Search for the cell housing the specified text and yield its [x, y] center coordinate. 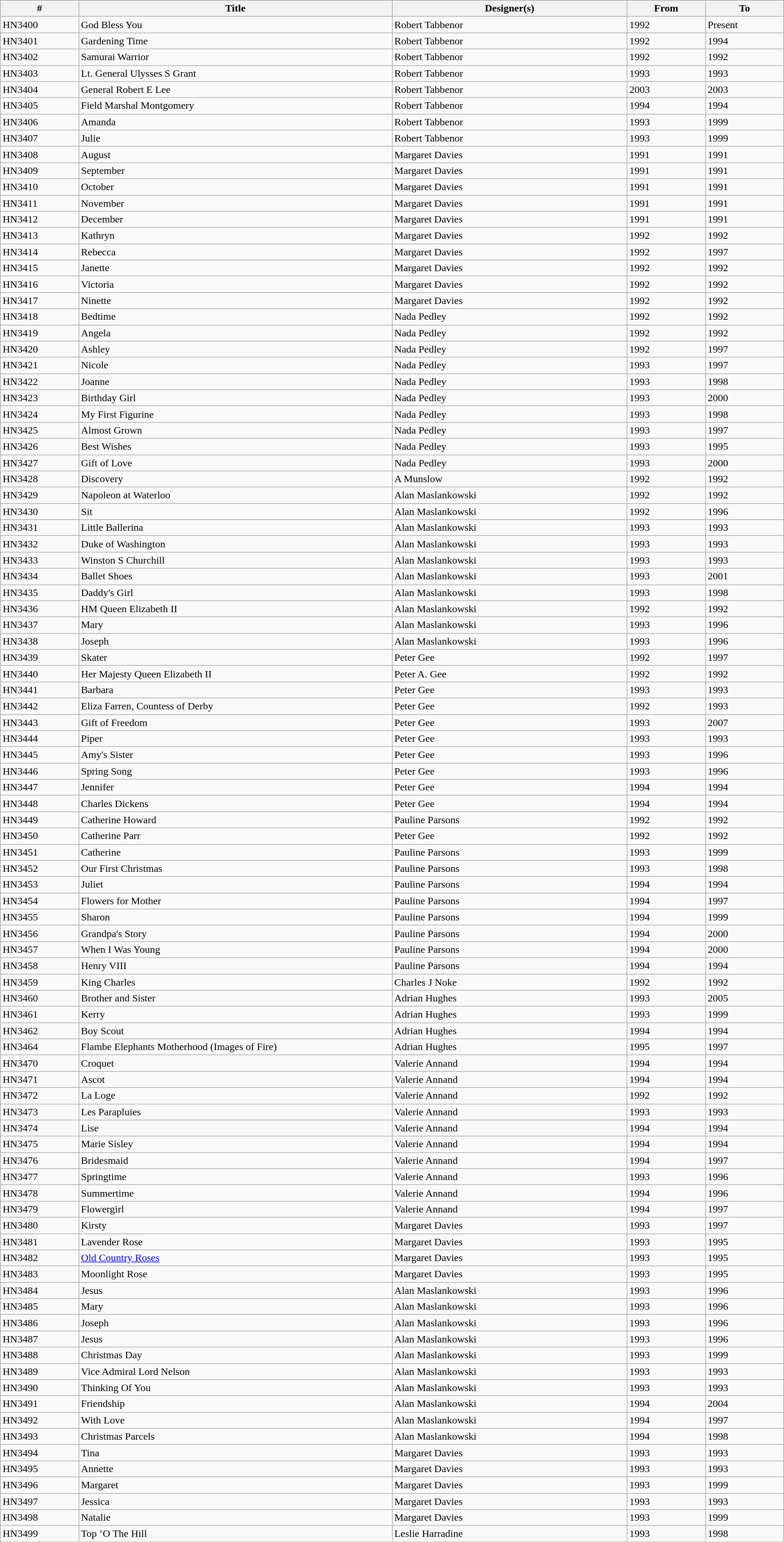
December [235, 220]
November [235, 203]
HN3492 [40, 1420]
Gift of Freedom [235, 723]
HN3445 [40, 755]
La Loge [235, 1096]
HN3409 [40, 171]
HN3472 [40, 1096]
Gardening Time [235, 41]
HN3434 [40, 576]
Charles Dickens [235, 804]
HN3483 [40, 1274]
Designer(s) [510, 9]
Samurai Warrior [235, 57]
Top ‘O The Hill [235, 1534]
HN3481 [40, 1242]
HN3416 [40, 284]
Eliza Farren, Countess of Derby [235, 706]
HN3440 [40, 674]
Lt. General Ulysses S Grant [235, 73]
Best Wishes [235, 446]
HN3424 [40, 414]
HN3451 [40, 852]
HN3407 [40, 138]
Margaret [235, 1485]
HN3498 [40, 1518]
Lavender Rose [235, 1242]
HN3476 [40, 1160]
HN3426 [40, 446]
2004 [745, 1404]
2007 [745, 723]
Christmas Day [235, 1355]
Rebecca [235, 252]
Friendship [235, 1404]
Moonlight Rose [235, 1274]
Vice Admiral Lord Nelson [235, 1371]
HN3441 [40, 690]
Springtime [235, 1177]
HN3428 [40, 479]
HN3446 [40, 771]
HN3408 [40, 154]
Daddy's Girl [235, 593]
Bridesmaid [235, 1160]
Sit [235, 512]
HN3429 [40, 495]
August [235, 154]
Amy's Sister [235, 755]
Jessica [235, 1501]
HN3414 [40, 252]
To [745, 9]
Discovery [235, 479]
Ninette [235, 301]
HN3486 [40, 1323]
HN3447 [40, 787]
2001 [745, 576]
Spring Song [235, 771]
Field Marshal Montgomery [235, 106]
HN3493 [40, 1436]
HN3406 [40, 122]
My First Figurine [235, 414]
Thinking Of You [235, 1388]
HN3450 [40, 836]
HN3420 [40, 349]
Natalie [235, 1518]
Present [745, 25]
Julie [235, 138]
HN3439 [40, 657]
HN3453 [40, 885]
HN3431 [40, 528]
HN3488 [40, 1355]
HN3484 [40, 1290]
HM Queen Elizabeth II [235, 609]
HN3412 [40, 220]
General Robert E Lee [235, 90]
HN3495 [40, 1469]
Amanda [235, 122]
HN3418 [40, 317]
HN3479 [40, 1209]
Lise [235, 1128]
HN3462 [40, 1031]
Ballet Shoes [235, 576]
HN3400 [40, 25]
HN3491 [40, 1404]
HN3489 [40, 1371]
Skater [235, 657]
A Munslow [510, 479]
Les Parapluies [235, 1112]
September [235, 171]
Annette [235, 1469]
Kerry [235, 1015]
Joanne [235, 382]
HN3444 [40, 739]
HN3423 [40, 398]
Grandpa's Story [235, 933]
HN3403 [40, 73]
Gift of Love [235, 463]
HN3473 [40, 1112]
HN3425 [40, 430]
Catherine Howard [235, 820]
From [666, 9]
HN3430 [40, 512]
HN3470 [40, 1063]
HN3419 [40, 333]
Napoleon at Waterloo [235, 495]
Catherine Parr [235, 836]
Almost Grown [235, 430]
Janette [235, 268]
HN3499 [40, 1534]
HN3427 [40, 463]
Barbara [235, 690]
Title [235, 9]
Winston S Churchill [235, 560]
HN3452 [40, 868]
Christmas Parcels [235, 1436]
Charles J Noke [510, 982]
Croquet [235, 1063]
HN3456 [40, 933]
With Love [235, 1420]
HN3478 [40, 1193]
Tina [235, 1452]
HN3485 [40, 1307]
HN3415 [40, 268]
HN3422 [40, 382]
HN3454 [40, 901]
HN3402 [40, 57]
HN3436 [40, 609]
Her Majesty Queen Elizabeth II [235, 674]
HN3437 [40, 625]
HN3496 [40, 1485]
King Charles [235, 982]
Old Country Roses [235, 1258]
Brother and Sister [235, 998]
HN3487 [40, 1339]
HN3432 [40, 544]
Our First Christmas [235, 868]
Ascot [235, 1079]
October [235, 187]
HN3401 [40, 41]
Flowers for Mother [235, 901]
HN3480 [40, 1225]
HN3410 [40, 187]
HN3475 [40, 1144]
HN3442 [40, 706]
Ashley [235, 349]
HN3464 [40, 1047]
Marie Sisley [235, 1144]
HN3461 [40, 1015]
HN3455 [40, 917]
HN3490 [40, 1388]
HN3460 [40, 998]
Piper [235, 739]
Peter A. Gee [510, 674]
HN3471 [40, 1079]
Birthday Girl [235, 398]
HN3405 [40, 106]
Bedtime [235, 317]
Juliet [235, 885]
HN3404 [40, 90]
Little Ballerina [235, 528]
HN3433 [40, 560]
When I Was Young [235, 949]
Flambe Elephants Motherhood (Images of Fire) [235, 1047]
Leslie Harradine [510, 1534]
HN3474 [40, 1128]
HN3417 [40, 301]
HN3411 [40, 203]
HN3494 [40, 1452]
HN3482 [40, 1258]
Kirsty [235, 1225]
HN3497 [40, 1501]
Sharon [235, 917]
Flowergirl [235, 1209]
# [40, 9]
HN3421 [40, 365]
Kathryn [235, 236]
HN3457 [40, 949]
HN3458 [40, 966]
HN3435 [40, 593]
2005 [745, 998]
Boy Scout [235, 1031]
Jennifer [235, 787]
Summertime [235, 1193]
Nicole [235, 365]
Victoria [235, 284]
HN3448 [40, 804]
HN3449 [40, 820]
Angela [235, 333]
Duke of Washington [235, 544]
HN3413 [40, 236]
HN3459 [40, 982]
HN3477 [40, 1177]
HN3443 [40, 723]
HN3438 [40, 641]
Catherine [235, 852]
God Bless You [235, 25]
Henry VIII [235, 966]
